Find where the given text appears and provide that cell's center as (X, Y) coordinate. 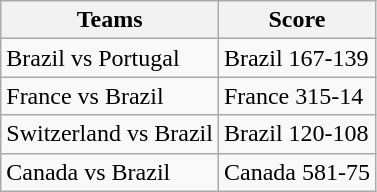
France vs Brazil (110, 96)
Teams (110, 20)
Brazil vs Portugal (110, 58)
Score (296, 20)
Brazil 120-108 (296, 134)
Canada 581-75 (296, 172)
Switzerland vs Brazil (110, 134)
France 315-14 (296, 96)
Canada vs Brazil (110, 172)
Brazil 167-139 (296, 58)
